Detect which cell encompasses the target text, then output its (X, Y) center coordinate. 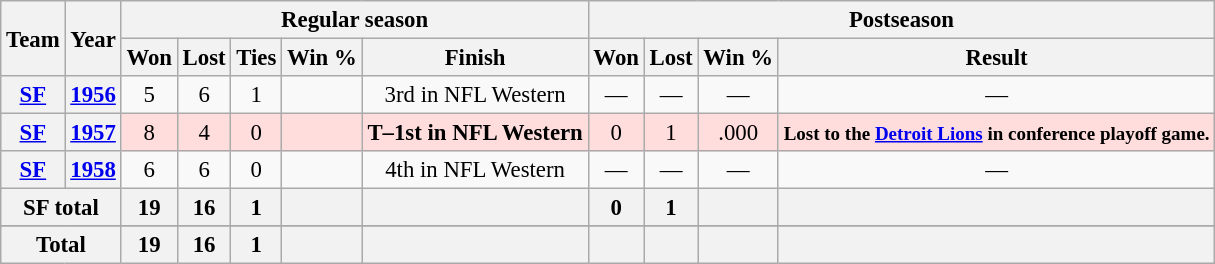
Postseason (902, 20)
Total (61, 245)
Team (33, 38)
T–1st in NFL Western (475, 133)
SF total (61, 208)
1958 (93, 170)
5 (149, 95)
4 (204, 133)
3rd in NFL Western (475, 95)
Year (93, 38)
1956 (93, 95)
Lost to the Detroit Lions in conference playoff game. (996, 133)
.000 (738, 133)
Ties (256, 58)
1957 (93, 133)
4th in NFL Western (475, 170)
8 (149, 133)
Regular season (354, 20)
Result (996, 58)
Finish (475, 58)
